Search for the cell housing the specified text and yield its [x, y] center coordinate. 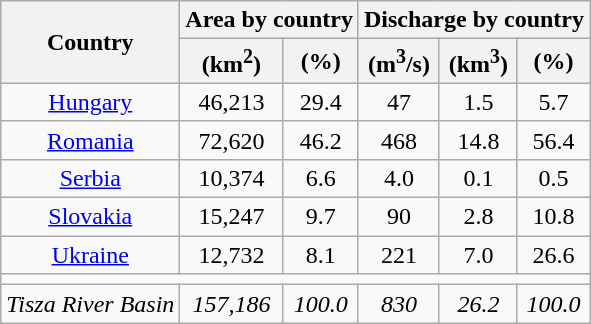
0.5 [553, 178]
(km3) [478, 62]
12,732 [232, 255]
6.6 [320, 178]
46,213 [232, 102]
221 [398, 255]
Area by country [270, 20]
46.2 [320, 140]
26.2 [478, 304]
830 [398, 304]
15,247 [232, 217]
Hungary [90, 102]
29.4 [320, 102]
10,374 [232, 178]
8.1 [320, 255]
Serbia [90, 178]
Ukraine [90, 255]
10.8 [553, 217]
2.8 [478, 217]
468 [398, 140]
(m3/s) [398, 62]
1.5 [478, 102]
(km2) [232, 62]
14.8 [478, 140]
72,620 [232, 140]
Tisza River Basin [90, 304]
4.0 [398, 178]
47 [398, 102]
Discharge by country [474, 20]
26.6 [553, 255]
Country [90, 42]
5.7 [553, 102]
90 [398, 217]
157,186 [232, 304]
9.7 [320, 217]
56.4 [553, 140]
7.0 [478, 255]
Slovakia [90, 217]
0.1 [478, 178]
Romania [90, 140]
